Detect which cell encompasses the target text, then output its [x, y] center coordinate. 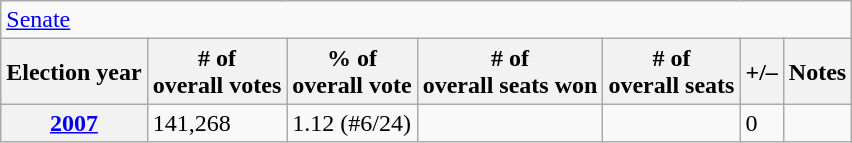
Election year [74, 72]
# ofoverall seats [672, 72]
+/– [762, 72]
0 [762, 123]
% ofoverall vote [352, 72]
# ofoverall votes [217, 72]
141,268 [217, 123]
Notes [817, 72]
2007 [74, 123]
# ofoverall seats won [510, 72]
Senate [426, 20]
1.12 (#6/24) [352, 123]
